Search for the cell housing the specified text and yield its (x, y) center coordinate. 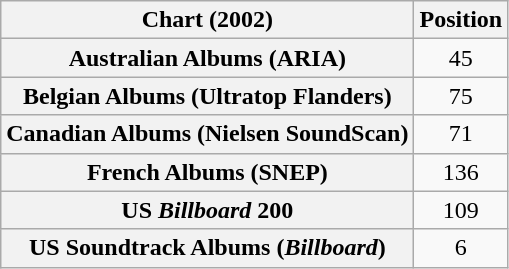
Chart (2002) (208, 20)
French Albums (SNEP) (208, 172)
Canadian Albums (Nielsen SoundScan) (208, 134)
Position (461, 20)
Belgian Albums (Ultratop Flanders) (208, 96)
71 (461, 134)
6 (461, 248)
109 (461, 210)
US Billboard 200 (208, 210)
US Soundtrack Albums (Billboard) (208, 248)
75 (461, 96)
45 (461, 58)
Australian Albums (ARIA) (208, 58)
136 (461, 172)
